For the text-containing cell, return its midpoint in (X, Y) coordinate format. 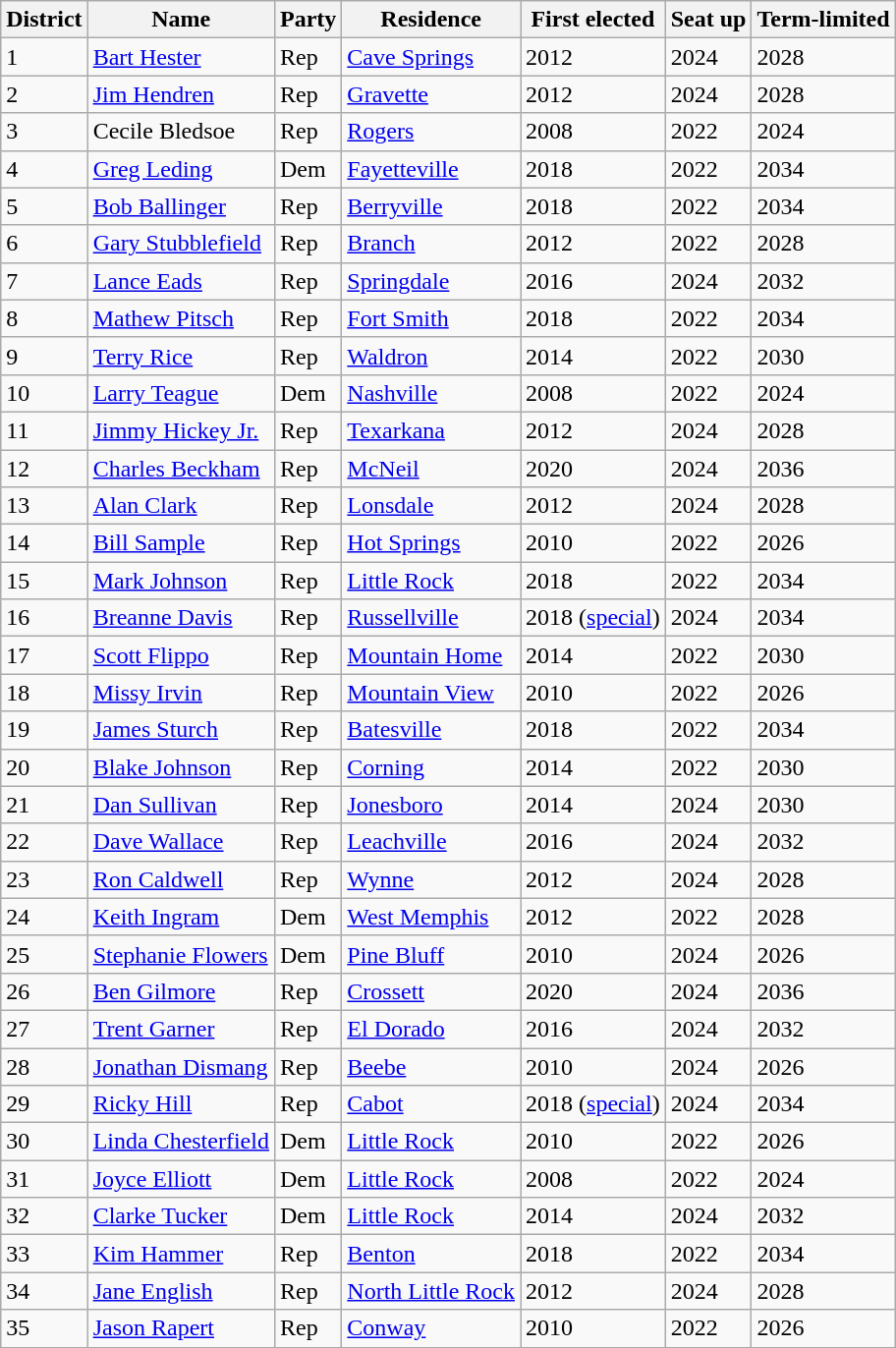
Linda Chesterfield (181, 1142)
First elected (593, 20)
Terry Rice (181, 356)
Alan Clark (181, 506)
Charles Beckham (181, 469)
23 (44, 879)
Ben Gilmore (181, 991)
Stephanie Flowers (181, 954)
34 (44, 1291)
9 (44, 356)
4 (44, 169)
Gary Stubblefield (181, 244)
North Little Rock (431, 1291)
Lance Eads (181, 281)
Breanne Davis (181, 618)
Residence (431, 20)
Wynne (431, 879)
Kim Hammer (181, 1254)
10 (44, 393)
Hot Springs (431, 543)
14 (44, 543)
Jonesboro (431, 805)
Nashville (431, 393)
3 (44, 132)
11 (44, 430)
Lonsdale (431, 506)
Greg Leding (181, 169)
22 (44, 842)
13 (44, 506)
Russellville (431, 618)
24 (44, 917)
District (44, 20)
Ron Caldwell (181, 879)
31 (44, 1179)
Pine Bluff (431, 954)
18 (44, 693)
8 (44, 318)
Beebe (431, 1066)
Party (308, 20)
McNeil (431, 469)
35 (44, 1328)
28 (44, 1066)
2 (44, 94)
Leachville (431, 842)
12 (44, 469)
Joyce Elliott (181, 1179)
Ricky Hill (181, 1104)
Cabot (431, 1104)
Fayetteville (431, 169)
Texarkana (431, 430)
Batesville (431, 730)
Bill Sample (181, 543)
Jason Rapert (181, 1328)
Gravette (431, 94)
29 (44, 1104)
Jimmy Hickey Jr. (181, 430)
17 (44, 655)
Benton (431, 1254)
27 (44, 1029)
19 (44, 730)
Blake Johnson (181, 767)
Branch (431, 244)
20 (44, 767)
Berryville (431, 206)
Dave Wallace (181, 842)
Mathew Pitsch (181, 318)
16 (44, 618)
25 (44, 954)
Mountain View (431, 693)
Missy Irvin (181, 693)
Mountain Home (431, 655)
Keith Ingram (181, 917)
Springdale (431, 281)
Crossett (431, 991)
Cave Springs (431, 57)
Corning (431, 767)
West Memphis (431, 917)
33 (44, 1254)
21 (44, 805)
Scott Flippo (181, 655)
Term-limited (823, 20)
Trent Garner (181, 1029)
Clarke Tucker (181, 1216)
Larry Teague (181, 393)
Name (181, 20)
Mark Johnson (181, 581)
El Dorado (431, 1029)
5 (44, 206)
Rogers (431, 132)
Bart Hester (181, 57)
Jim Hendren (181, 94)
26 (44, 991)
Waldron (431, 356)
Dan Sullivan (181, 805)
Fort Smith (431, 318)
Cecile Bledsoe (181, 132)
6 (44, 244)
Conway (431, 1328)
15 (44, 581)
Jonathan Dismang (181, 1066)
Jane English (181, 1291)
James Sturch (181, 730)
Bob Ballinger (181, 206)
1 (44, 57)
30 (44, 1142)
7 (44, 281)
Seat up (708, 20)
32 (44, 1216)
